Extract the (x, y) coordinate from the center of the cell holding the provided text.  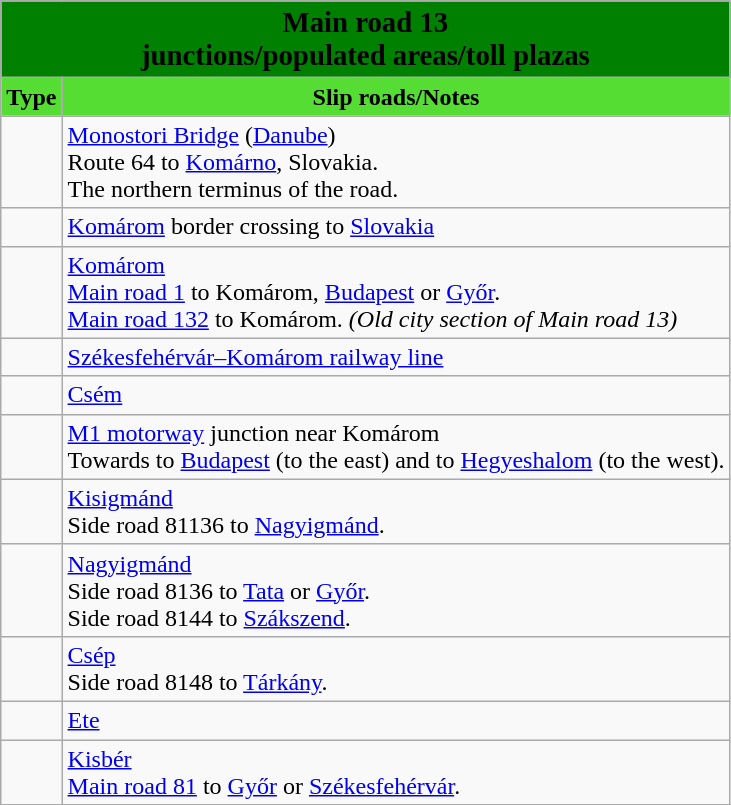
KisigmándSide road 81136 to Nagyigmánd. (396, 512)
CsépSide road 8148 to Tárkány. (396, 668)
Székesfehérvár–Komárom railway line (396, 357)
NagyigmándSide road 8136 to Tata or Győr.Side road 8144 to Szákszend. (396, 590)
Slip roads/Notes (396, 97)
Csém (396, 395)
M1 motorway junction near KomáromTowards to Budapest (to the east) and to Hegyeshalom (to the west). (396, 446)
Kisbér Main road 81 to Győr or Székesfehérvár. (396, 772)
Komárom border crossing to Slovakia (396, 227)
Type (32, 97)
Komárom Main road 1 to Komárom, Budapest or Győr.Main road 132 to Komárom. (Old city section of Main road 13) (396, 292)
Monostori Bridge (Danube) Route 64 to Komárno, Slovakia.The northern terminus of the road. (396, 162)
Ete (396, 720)
Main road 13junctions/populated areas/toll plazas (366, 40)
